Search for the cell housing the specified text and yield its [X, Y] center coordinate. 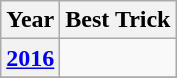
Year [30, 20]
Best Trick [118, 20]
2016 [30, 58]
